Locate the cell with the specified text and output its (X, Y) center coordinate. 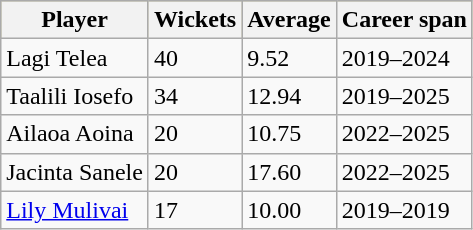
2019–2019 (404, 210)
2019–2025 (404, 96)
Average (290, 20)
10.00 (290, 210)
Player (75, 20)
10.75 (290, 134)
40 (194, 58)
Jacinta Sanele (75, 172)
34 (194, 96)
17.60 (290, 172)
Wickets (194, 20)
Taalili Iosefo (75, 96)
Career span (404, 20)
12.94 (290, 96)
17 (194, 210)
9.52 (290, 58)
2019–2024 (404, 58)
Lily Mulivai (75, 210)
Ailaoa Aoina (75, 134)
Lagi Telea (75, 58)
